Scan for the cell matching the given text and deliver its (X, Y) coordinate at center. 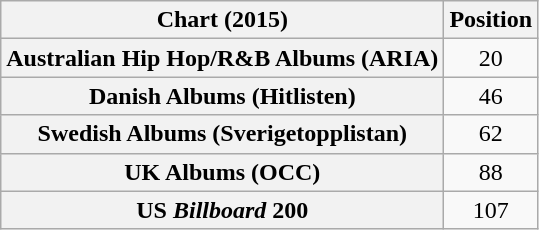
88 (491, 172)
107 (491, 210)
Australian Hip Hop/R&B Albums (ARIA) (222, 58)
UK Albums (OCC) (222, 172)
Position (491, 20)
US Billboard 200 (222, 210)
Chart (2015) (222, 20)
46 (491, 96)
Danish Albums (Hitlisten) (222, 96)
Swedish Albums (Sverigetopplistan) (222, 134)
62 (491, 134)
20 (491, 58)
